Find where the given text appears and provide that cell's center as (X, Y) coordinate. 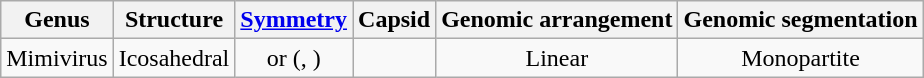
or (, ) (294, 58)
Linear (557, 58)
Genus (57, 20)
Monopartite (800, 58)
Icosahedral (174, 58)
Genomic arrangement (557, 20)
Capsid (394, 20)
Symmetry (294, 20)
Genomic segmentation (800, 20)
Mimivirus (57, 58)
Structure (174, 20)
